For the text-containing cell, return its midpoint in (x, y) coordinate format. 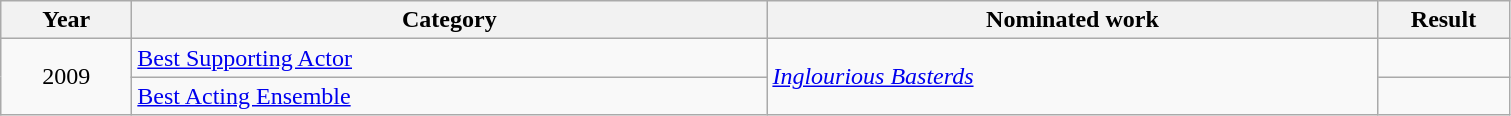
2009 (66, 77)
Inglourious Basterds (1072, 77)
Best Acting Ensemble (450, 96)
Category (450, 20)
Best Supporting Actor (450, 58)
Result (1444, 20)
Year (66, 20)
Nominated work (1072, 20)
